Search for the cell housing the specified text and yield its (x, y) center coordinate. 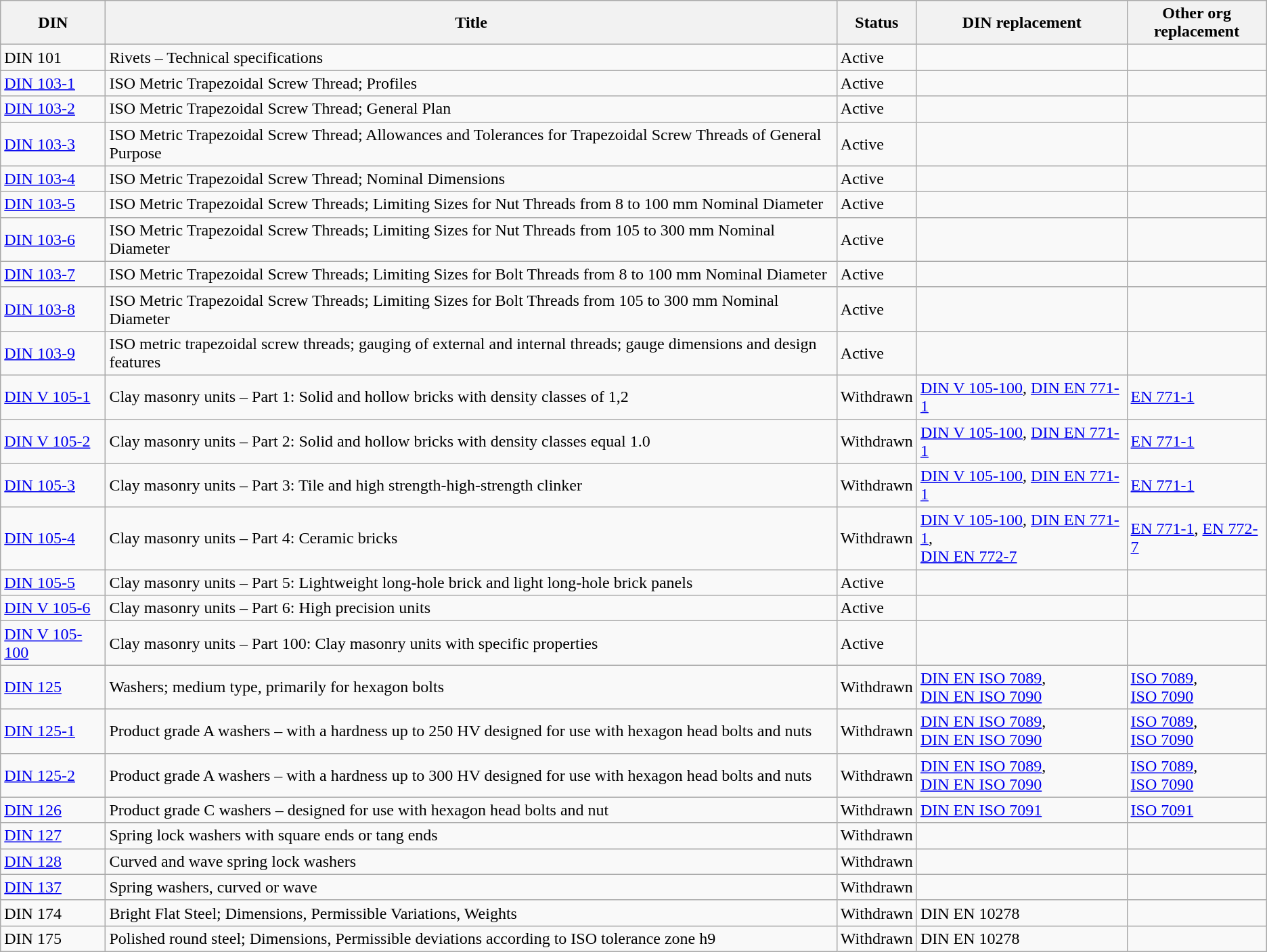
Spring washers, curved or wave (471, 887)
Status (876, 23)
DIN 103-1 (53, 83)
Clay masonry units – Part 2: Solid and hollow bricks with density classes equal 1.0 (471, 441)
DIN 125-2 (53, 775)
DIN 103-6 (53, 240)
Clay masonry units – Part 4: Ceramic bricks (471, 539)
DIN 101 (53, 58)
Product grade A washers – with a hardness up to 300 HV designed for use with hexagon head bolts and nuts (471, 775)
Spring lock washers with square ends or tang ends (471, 836)
DIN 175 (53, 938)
DIN V 105-1 (53, 396)
Curved and wave spring lock washers (471, 861)
DIN V 105-100 (53, 643)
DIN 103-9 (53, 353)
ISO Metric Trapezoidal Screw Threads; Limiting Sizes for Nut Threads from 105 to 300 mm Nominal Diameter (471, 240)
DIN 126 (53, 810)
DIN EN ISO 7091 (1022, 810)
ISO Metric Trapezoidal Screw Thread; Profiles (471, 83)
Product grade C washers – designed for use with hexagon head bolts and nut (471, 810)
DIN 105-3 (53, 486)
DIN (53, 23)
DIN 103-3 (53, 143)
DIN 103-5 (53, 204)
ISO metric trapezoidal screw threads; gauging of external and internal threads; gauge dimensions and design features (471, 353)
Clay masonry units – Part 1: Solid and hollow bricks with density classes of 1,2 (471, 396)
DIN replacement (1022, 23)
DIN V 105-2 (53, 441)
Washers; medium type, primarily for hexagon bolts (471, 687)
DIN 105-5 (53, 583)
EN 771-1, EN 772-7 (1197, 539)
Bright Flat Steel; Dimensions, Permissible Variations, Weights (471, 913)
Title (471, 23)
DIN 105-4 (53, 539)
DIN 125 (53, 687)
ISO Metric Trapezoidal Screw Thread; Allowances and Tolerances for Trapezoidal Screw Threads of General Purpose (471, 143)
Rivets – Technical specifications (471, 58)
DIN 128 (53, 861)
Polished round steel; Dimensions, Permissible deviations according to ISO tolerance zone h9 (471, 938)
DIN V 105-100, DIN EN 771-1,DIN EN 772-7 (1022, 539)
DIN 103-8 (53, 309)
Clay masonry units – Part 100: Clay masonry units with specific properties (471, 643)
Clay masonry units – Part 6: High precision units (471, 608)
ISO 7091 (1197, 810)
DIN 125-1 (53, 731)
DIN 127 (53, 836)
Other orgreplacement (1197, 23)
ISO Metric Trapezoidal Screw Threads; Limiting Sizes for Nut Threads from 8 to 100 mm Nominal Diameter (471, 204)
DIN 137 (53, 887)
Product grade A washers – with a hardness up to 250 HV designed for use with hexagon head bolts and nuts (471, 731)
ISO Metric Trapezoidal Screw Thread; General Plan (471, 109)
ISO Metric Trapezoidal Screw Threads; Limiting Sizes for Bolt Threads from 8 to 100 mm Nominal Diameter (471, 274)
DIN V 105-6 (53, 608)
ISO Metric Trapezoidal Screw Thread; Nominal Dimensions (471, 179)
DIN 174 (53, 913)
Clay masonry units – Part 3: Tile and high strength-high-strength clinker (471, 486)
DIN 103-7 (53, 274)
Clay masonry units – Part 5: Lightweight long-hole brick and light long-hole brick panels (471, 583)
ISO Metric Trapezoidal Screw Threads; Limiting Sizes for Bolt Threads from 105 to 300 mm Nominal Diameter (471, 309)
DIN 103-4 (53, 179)
DIN 103-2 (53, 109)
